Return [x, y] of the center of cell containing provided text 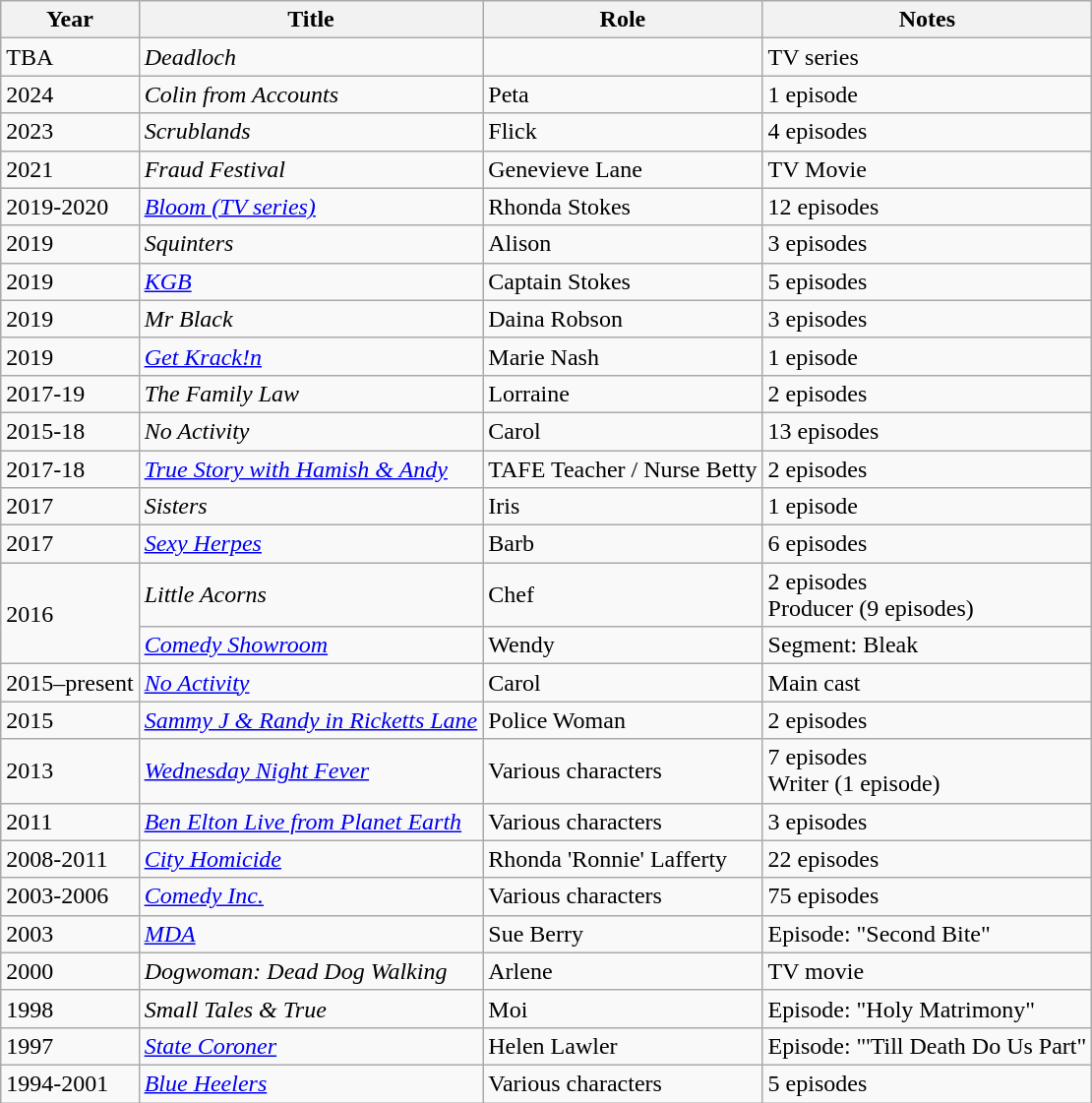
2003-2006 [70, 896]
2015-18 [70, 431]
Sue Berry [623, 934]
2023 [70, 132]
Moi [623, 1009]
Bloom (TV series) [311, 207]
True Story with Hamish & Andy [311, 469]
Alison [623, 244]
Fraud Festival [311, 169]
Chef [623, 594]
Deadloch [311, 57]
1998 [70, 1009]
2015 [70, 720]
Rhonda Stokes [623, 207]
Scrublands [311, 132]
Segment: Bleak [927, 645]
Arlene [623, 971]
Year [70, 20]
State Coroner [311, 1046]
1997 [70, 1046]
Helen Lawler [623, 1046]
TV series [927, 57]
2011 [70, 822]
2 episodesProducer (9 episodes) [927, 594]
2016 [70, 614]
Episode: "Second Bite" [927, 934]
Small Tales & True [311, 1009]
Comedy Inc. [311, 896]
KGB [311, 281]
Colin from Accounts [311, 94]
75 episodes [927, 896]
Lorraine [623, 394]
Title [311, 20]
MDA [311, 934]
Police Woman [623, 720]
Wednesday Night Fever [311, 771]
Peta [623, 94]
2008-2011 [70, 859]
Rhonda 'Ronnie' Lafferty [623, 859]
2017-18 [70, 469]
Comedy Showroom [311, 645]
Genevieve Lane [623, 169]
Iris [623, 507]
TV Movie [927, 169]
Flick [623, 132]
TV movie [927, 971]
Marie Nash [623, 356]
12 episodes [927, 207]
Get Krack!n [311, 356]
2017-19 [70, 394]
Episode: "Holy Matrimony" [927, 1009]
Little Acorns [311, 594]
4 episodes [927, 132]
Mr Black [311, 319]
2021 [70, 169]
Ben Elton Live from Planet Earth [311, 822]
Main cast [927, 683]
Episode: "'Till Death Do Us Part" [927, 1046]
Daina Robson [623, 319]
1994-2001 [70, 1083]
2013 [70, 771]
2000 [70, 971]
2015–present [70, 683]
Role [623, 20]
22 episodes [927, 859]
Sammy J & Randy in Ricketts Lane [311, 720]
Wendy [623, 645]
2003 [70, 934]
TBA [70, 57]
13 episodes [927, 431]
Sisters [311, 507]
Captain Stokes [623, 281]
Dogwoman: Dead Dog Walking [311, 971]
Sexy Herpes [311, 544]
7 episodesWriter (1 episode) [927, 771]
Squinters [311, 244]
Notes [927, 20]
Blue Heelers [311, 1083]
2019-2020 [70, 207]
The Family Law [311, 394]
City Homicide [311, 859]
2024 [70, 94]
6 episodes [927, 544]
Barb [623, 544]
TAFE Teacher / Nurse Betty [623, 469]
